For the text-containing cell, return its midpoint in [X, Y] coordinate format. 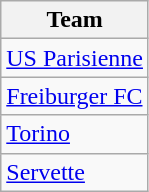
Freiburger FC [75, 96]
US Parisienne [75, 58]
Team [75, 20]
Servette [75, 172]
Torino [75, 134]
